Find where the given text appears and provide that cell's center as (x, y) coordinate. 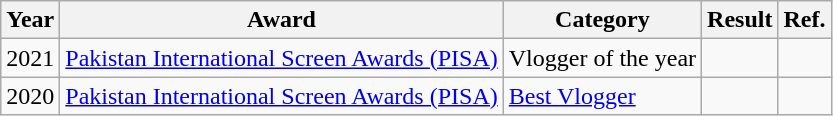
Vlogger of the year (602, 58)
Ref. (804, 20)
2021 (30, 58)
Best Vlogger (602, 96)
Award (282, 20)
Year (30, 20)
Category (602, 20)
Result (740, 20)
2020 (30, 96)
